Provide the [x, y] coordinate of the cell's center where the given text is located.  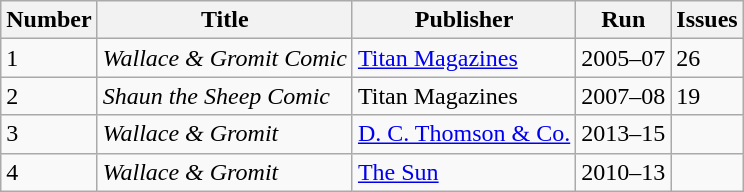
Publisher [464, 20]
2007–08 [624, 96]
1 [49, 58]
Run [624, 20]
2010–13 [624, 172]
2 [49, 96]
D. C. Thomson & Co. [464, 134]
3 [49, 134]
The Sun [464, 172]
Wallace & Gromit Comic [224, 58]
Issues [707, 20]
2005–07 [624, 58]
Number [49, 20]
Title [224, 20]
Shaun the Sheep Comic [224, 96]
26 [707, 58]
2013–15 [624, 134]
4 [49, 172]
19 [707, 96]
